Detect which cell encompasses the target text, then output its (x, y) center coordinate. 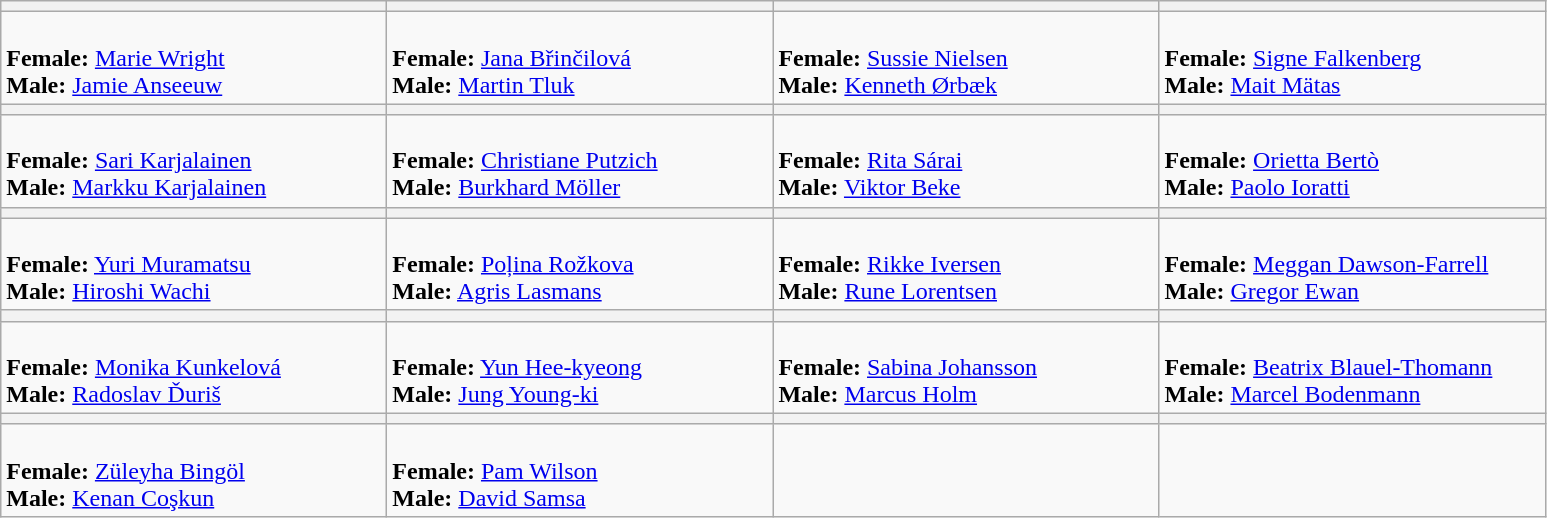
Female: Züleyha Bingöl Male: Kenan Coşkun (194, 470)
Female: Marie Wright Male: Jamie Anseeuw (194, 58)
Female: Beatrix Blauel-Thomann Male: Marcel Bodenmann (1352, 367)
Female: Jana Břinčilová Male: Martin Tluk (580, 58)
Female: Sussie Nielsen Male: Kenneth Ørbæk (966, 58)
Female: Meggan Dawson-Farrell Male: Gregor Ewan (1352, 264)
Female: Pam Wilson Male: David Samsa (580, 470)
Female: Signe Falkenberg Male: Mait Mätas (1352, 58)
Female: Yuri Muramatsu Male: Hiroshi Wachi (194, 264)
Female: Poļina Rožkova Male: Agris Lasmans (580, 264)
Female: Yun Hee-kyeong Male: Jung Young-ki (580, 367)
Female: Sari Karjalainen Male: Markku Karjalainen (194, 161)
Female: Sabina Johansson Male: Marcus Holm (966, 367)
Female: Orietta Bertò Male: Paolo Ioratti (1352, 161)
Female: Rikke Iversen Male: Rune Lorentsen (966, 264)
Female: Christiane Putzich Male: Burkhard Möller (580, 161)
Female: Rita Sárai Male: Viktor Beke (966, 161)
Female: Monika Kunkelová Male: Radoslav Ďuriš (194, 367)
